Provide the (X, Y) coordinate of the cell's center where the given text is located.  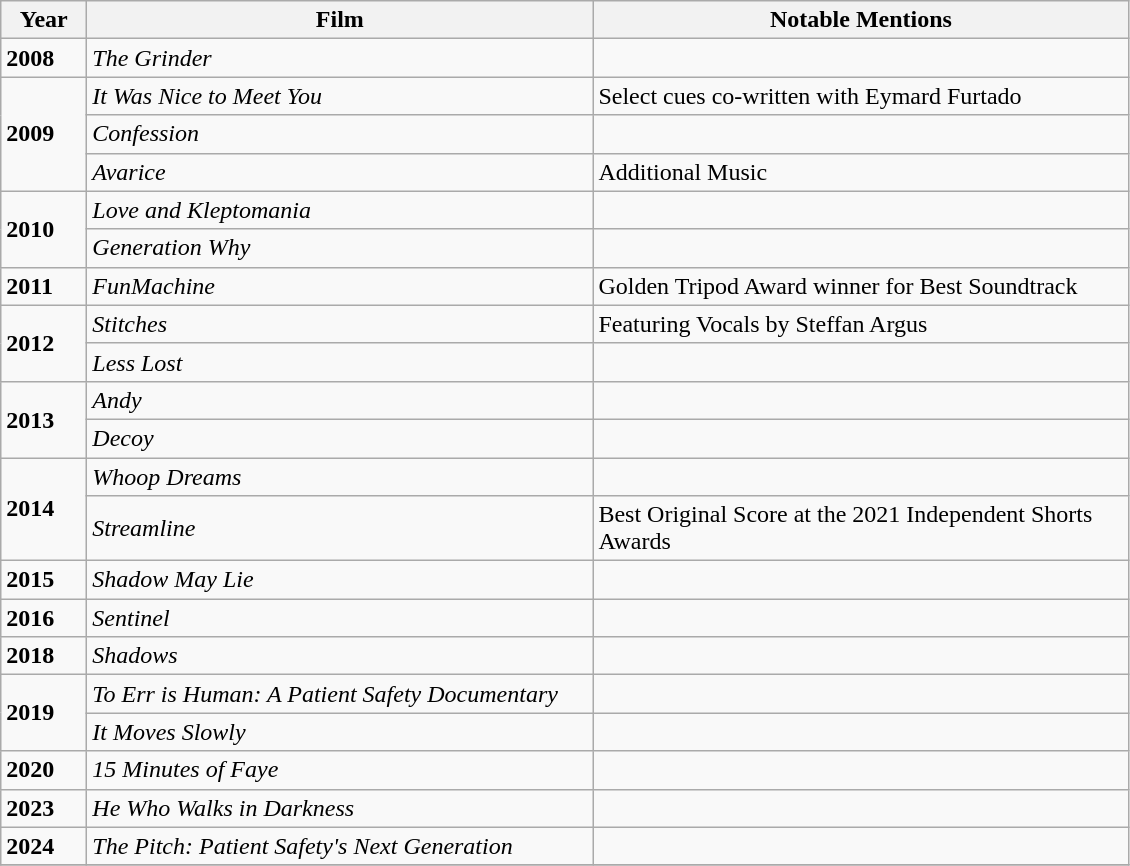
Streamline (340, 528)
2020 (44, 770)
Featuring Vocals by Steffan Argus (861, 324)
Best Original Score at the 2021 Independent Shorts Awards (861, 528)
Shadows (340, 656)
2018 (44, 656)
FunMachine (340, 286)
Decoy (340, 438)
Andy (340, 400)
Film (340, 20)
2013 (44, 419)
2023 (44, 808)
2008 (44, 58)
Less Lost (340, 362)
Confession (340, 134)
The Grinder (340, 58)
The Pitch: Patient Safety's Next Generation (340, 846)
2016 (44, 618)
2019 (44, 713)
Golden Tripod Award winner for Best Soundtrack (861, 286)
Notable Mentions (861, 20)
Shadow May Lie (340, 580)
It Moves Slowly (340, 732)
2010 (44, 229)
Select cues co-written with Eymard Furtado (861, 96)
2009 (44, 134)
2024 (44, 846)
15 Minutes of Faye (340, 770)
Additional Music (861, 172)
It Was Nice to Meet You (340, 96)
Year (44, 20)
Stitches (340, 324)
2011 (44, 286)
Love and Kleptomania (340, 210)
Whoop Dreams (340, 477)
2014 (44, 510)
To Err is Human: A Patient Safety Documentary (340, 694)
He Who Walks in Darkness (340, 808)
Avarice (340, 172)
2015 (44, 580)
Generation Why (340, 248)
2012 (44, 343)
Sentinel (340, 618)
